Provide the (x, y) coordinate of the cell's center where the given text is located.  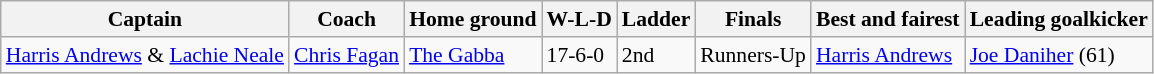
Joe Daniher (61) (1059, 55)
Chris Fagan (346, 55)
The Gabba (472, 55)
Leading goalkicker (1059, 19)
Harris Andrews & Lachie Neale (145, 55)
Best and fairest (888, 19)
Home ground (472, 19)
Harris Andrews (888, 55)
W-L-D (580, 19)
Coach (346, 19)
Captain (145, 19)
Ladder (656, 19)
17-6-0 (580, 55)
Runners-Up (753, 55)
Finals (753, 19)
2nd (656, 55)
